Capture the cell that displays the provided text and extract its [X, Y] central coordinate. 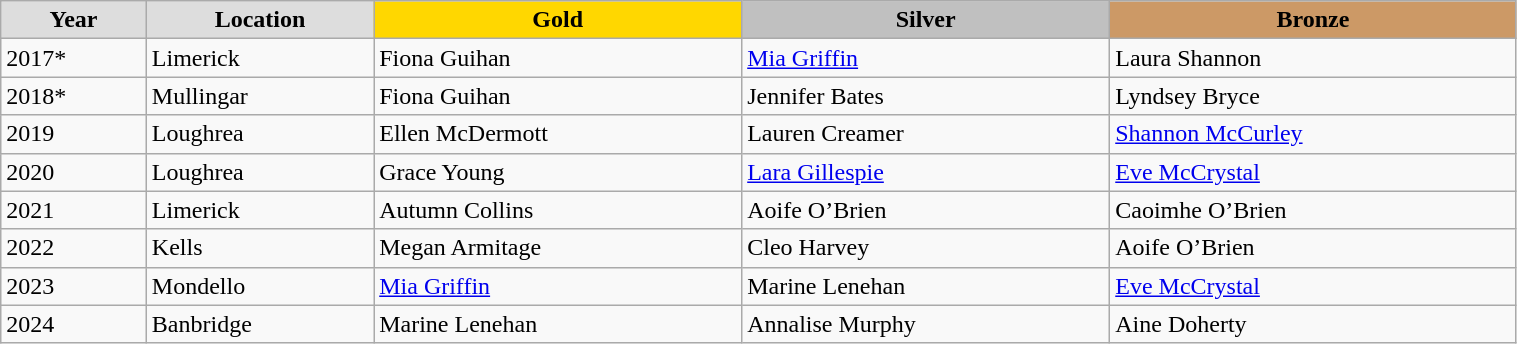
Annalise Murphy [926, 324]
Mondello [260, 286]
Bronze [1313, 20]
2024 [74, 324]
Gold [558, 20]
2019 [74, 134]
Lara Gillespie [926, 172]
Laura Shannon [1313, 58]
Jennifer Bates [926, 96]
Year [74, 20]
Caoimhe O’Brien [1313, 210]
Megan Armitage [558, 248]
Shannon McCurley [1313, 134]
2021 [74, 210]
2020 [74, 172]
Grace Young [558, 172]
Banbridge [260, 324]
Kells [260, 248]
Mullingar [260, 96]
Cleo Harvey [926, 248]
2018* [74, 96]
Silver [926, 20]
2022 [74, 248]
Lauren Creamer [926, 134]
2017* [74, 58]
Location [260, 20]
Ellen McDermott [558, 134]
Autumn Collins [558, 210]
Lyndsey Bryce [1313, 96]
Aine Doherty [1313, 324]
2023 [74, 286]
